Scan for the cell matching the given text and deliver its [X, Y] coordinate at center. 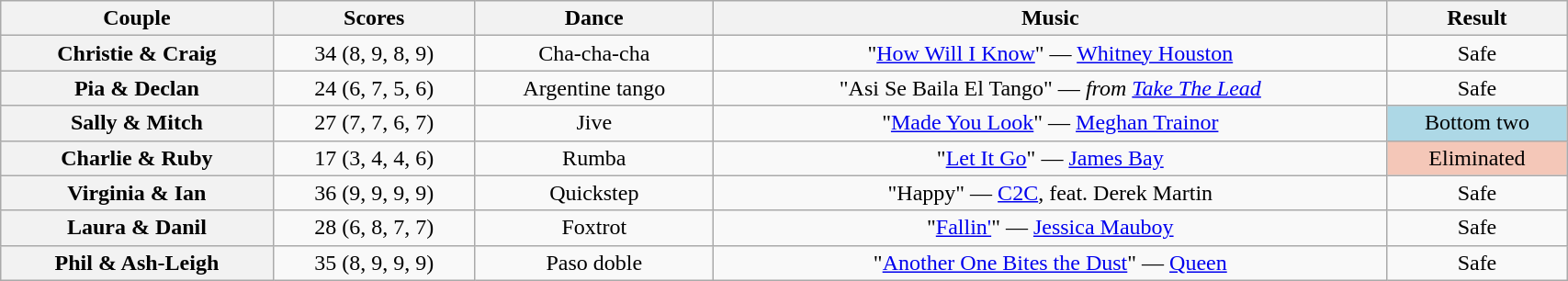
"Asi Se Baila El Tango" — from Take The Lead [1050, 88]
Scores [374, 18]
Cha-cha-cha [593, 53]
34 (8, 9, 8, 9) [374, 53]
"Let It Go" — James Bay [1050, 158]
"How Will I Know" — Whitney Houston [1050, 53]
Paso doble [593, 263]
Laura & Danil [137, 228]
35 (8, 9, 9, 9) [374, 263]
"Made You Look" — Meghan Trainor [1050, 123]
Foxtrot [593, 228]
Rumba [593, 158]
Phil & Ash-Leigh [137, 263]
Eliminated [1477, 158]
Quickstep [593, 193]
Result [1477, 18]
Bottom two [1477, 123]
"Another One Bites the Dust" — Queen [1050, 263]
Virginia & Ian [137, 193]
Charlie & Ruby [137, 158]
28 (6, 8, 7, 7) [374, 228]
Sally & Mitch [137, 123]
17 (3, 4, 4, 6) [374, 158]
Music [1050, 18]
Dance [593, 18]
24 (6, 7, 5, 6) [374, 88]
Jive [593, 123]
Pia & Declan [137, 88]
Couple [137, 18]
"Fallin'" — Jessica Mauboy [1050, 228]
36 (9, 9, 9, 9) [374, 193]
"Happy" — C2C, feat. Derek Martin [1050, 193]
Christie & Craig [137, 53]
Argentine tango [593, 88]
27 (7, 7, 6, 7) [374, 123]
